Identify which cell holds the provided text, then report its [x, y] central coordinate. 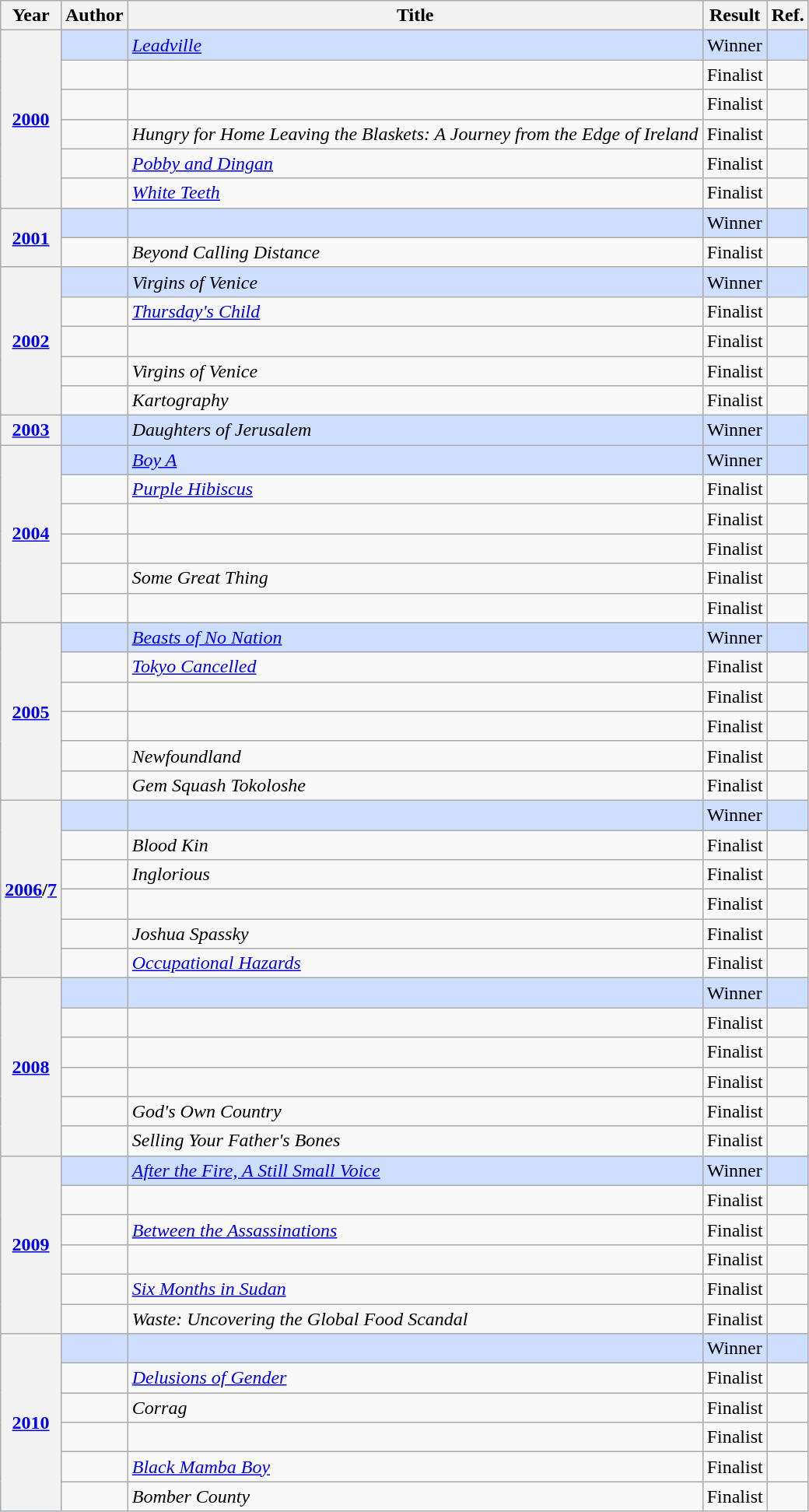
2002 [31, 341]
Title [415, 16]
Leadville [415, 45]
After the Fire, A Still Small Voice [415, 1170]
Purple Hibiscus [415, 489]
White Teeth [415, 193]
Ref. [787, 16]
2004 [31, 534]
Black Mamba Boy [415, 1467]
Bomber County [415, 1496]
2010 [31, 1423]
Newfoundland [415, 756]
2008 [31, 1067]
Hungry for Home Leaving the Blaskets: A Journey from the Edge of Ireland [415, 134]
Year [31, 16]
2001 [31, 237]
Beyond Calling Distance [415, 252]
Boy A [415, 460]
Between the Assassinations [415, 1230]
2009 [31, 1244]
Inglorious [415, 875]
Selling Your Father's Bones [415, 1141]
2000 [31, 119]
2006/7 [31, 889]
Beasts of No Nation [415, 637]
Blood Kin [415, 844]
Joshua Spassky [415, 934]
Daughters of Jerusalem [415, 430]
Delusions of Gender [415, 1378]
God's Own Country [415, 1111]
Occupational Hazards [415, 963]
2005 [31, 711]
Kartography [415, 401]
2003 [31, 430]
Result [734, 16]
Thursday's Child [415, 311]
Some Great Thing [415, 578]
Corrag [415, 1408]
Six Months in Sudan [415, 1289]
Pobby and Dingan [415, 163]
Tokyo Cancelled [415, 667]
Gem Squash Tokoloshe [415, 785]
Author [94, 16]
Waste: Uncovering the Global Food Scandal [415, 1319]
